Determine the (X, Y) coordinate at the center of the cell enclosing the given text.  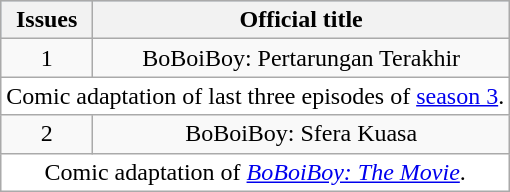
2 (47, 134)
BoBoiBoy: Pertarungan Terakhir (302, 58)
Issues (47, 20)
Comic adaptation of last three episodes of season 3. (256, 96)
Official title (302, 20)
Comic adaptation of BoBoiBoy: The Movie. (256, 172)
BoBoiBoy: Sfera Kuasa (302, 134)
1 (47, 58)
